Identify which cell holds the provided text, then report its [x, y] central coordinate. 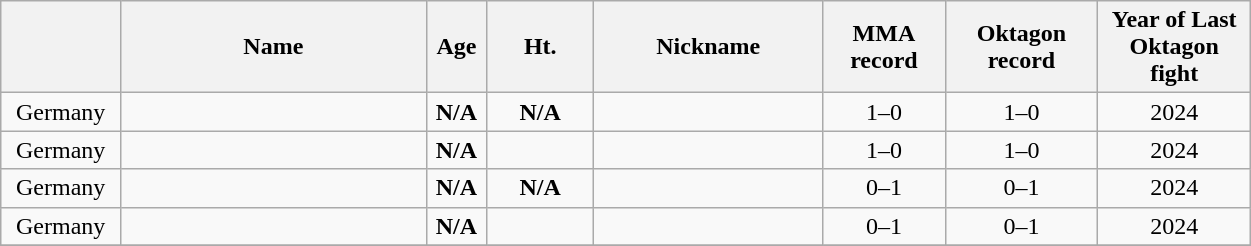
Year of Last Oktagon fight [1174, 47]
Oktagon record [1022, 47]
Name [274, 47]
Ht. [540, 47]
Age [456, 47]
MMA record [884, 47]
Nickname [708, 47]
